Capture the cell that displays the provided text and extract its (x, y) central coordinate. 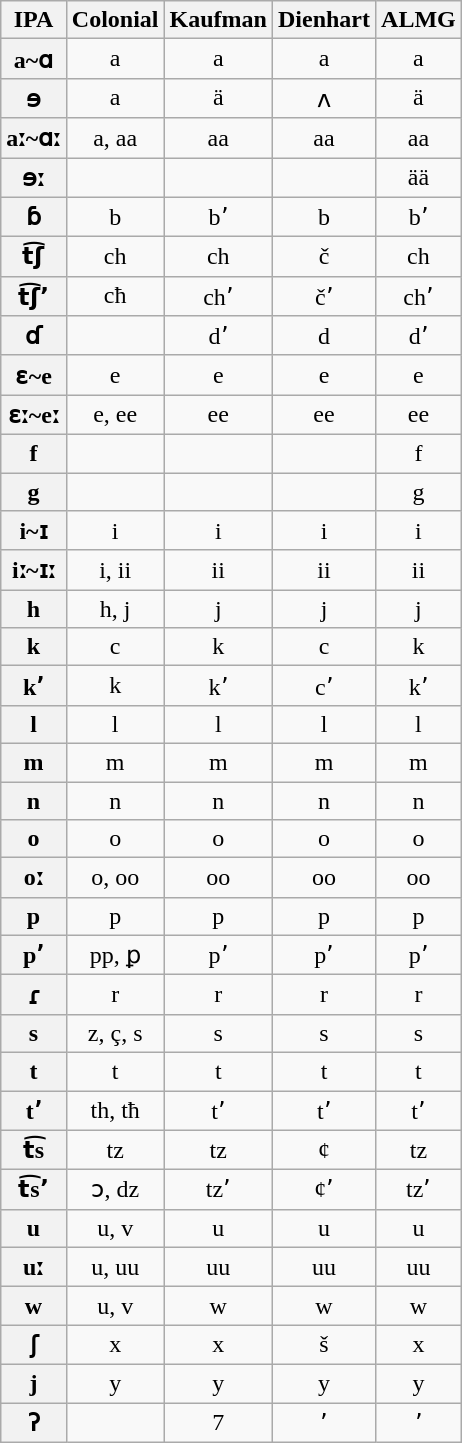
e, ee (115, 415)
a~ɑ (34, 59)
cʼ (324, 686)
i, ii (115, 570)
ɛː~eː (34, 415)
ʔ (34, 1422)
ALMG (419, 20)
t͡ʃ (34, 257)
Colonial (115, 20)
u, uu (115, 1267)
t͡sʼ (34, 1190)
čʼ (324, 296)
ʌ (324, 98)
ʃ (34, 1345)
uː (34, 1267)
ɗ (34, 336)
ɔ, dz (115, 1190)
aː~ɑː (34, 138)
ɘː (34, 178)
d (324, 336)
ɓ (34, 217)
č (324, 257)
ää (419, 178)
th, tħ (115, 1110)
h (34, 609)
Dienhart (324, 20)
pp, ꝑ (115, 955)
IPA (34, 20)
ɛ~e (34, 375)
¢ʼ (324, 1190)
¢ (324, 1150)
o, oo (115, 878)
i~ɪ (34, 531)
cħ (115, 296)
7 (218, 1422)
š (324, 1345)
iː~ɪː (34, 570)
t͡s (34, 1150)
oː (34, 878)
Kaufman (218, 20)
a, aa (115, 138)
z, ç, s (115, 1033)
ɾ (34, 995)
t͡ʃʼ (34, 296)
h, j (115, 609)
ɘ (34, 98)
